Determine the [x, y] coordinate at the center of the cell enclosing the given text.  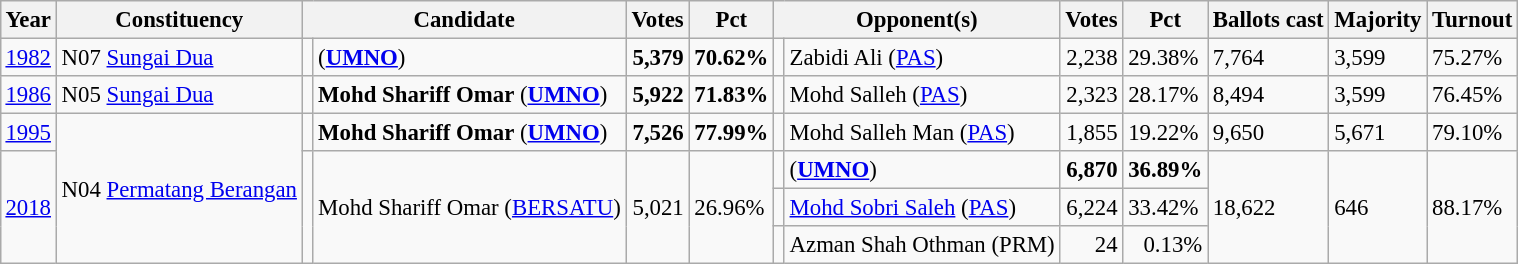
6,870 [1092, 170]
Constituency [179, 20]
71.83% [732, 95]
Mohd Sobri Saleh (PAS) [922, 208]
75.27% [1472, 57]
1986 [28, 95]
2,238 [1092, 57]
7,764 [1268, 57]
33.42% [1166, 208]
79.10% [1472, 133]
Majority [1378, 20]
28.17% [1166, 95]
646 [1378, 208]
19.22% [1166, 133]
5,671 [1378, 133]
1995 [28, 133]
36.89% [1166, 170]
2018 [28, 208]
Zabidi Ali (PAS) [922, 57]
26.96% [732, 208]
2,323 [1092, 95]
Ballots cast [1268, 20]
Opponent(s) [917, 20]
1982 [28, 57]
7,526 [658, 133]
5,021 [658, 208]
5,922 [658, 95]
24 [1092, 245]
18,622 [1268, 208]
N04 Permatang Berangan [179, 189]
5,379 [658, 57]
88.17% [1472, 208]
Candidate [464, 20]
0.13% [1166, 245]
Mohd Salleh Man (PAS) [922, 133]
Mohd Shariff Omar (BERSATU) [470, 208]
29.38% [1166, 57]
N05 Sungai Dua [179, 95]
9,650 [1268, 133]
Turnout [1472, 20]
6,224 [1092, 208]
70.62% [732, 57]
8,494 [1268, 95]
Year [28, 20]
Mohd Salleh (PAS) [922, 95]
1,855 [1092, 133]
77.99% [732, 133]
Azman Shah Othman (PRM) [922, 245]
76.45% [1472, 95]
N07 Sungai Dua [179, 57]
